Capture the cell that displays the provided text and extract its (X, Y) central coordinate. 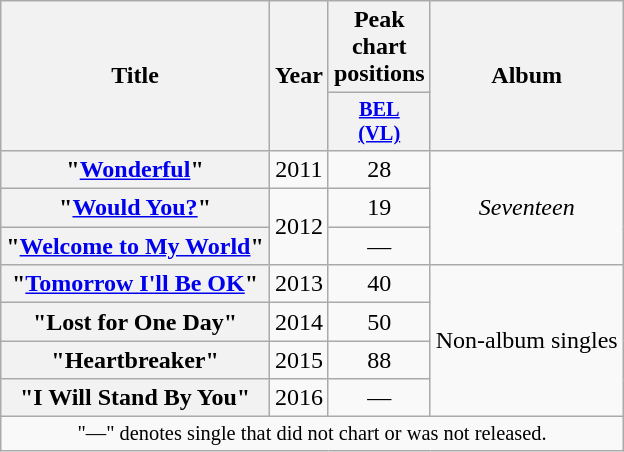
19 (379, 208)
88 (379, 360)
2015 (298, 360)
"Welcome to My World" (136, 246)
"Heartbreaker" (136, 360)
"I Will Stand By You" (136, 398)
2013 (298, 284)
Album (526, 76)
2012 (298, 227)
Non-album singles (526, 341)
28 (379, 169)
50 (379, 322)
40 (379, 284)
Peak chart positions (379, 47)
Year (298, 76)
2011 (298, 169)
"—" denotes single that did not chart or was not released. (312, 434)
"Tomorrow I'll Be OK" (136, 284)
Title (136, 76)
2014 (298, 322)
Seventeen (526, 207)
"Lost for One Day" (136, 322)
2016 (298, 398)
"Would You?" (136, 208)
BEL(VL) (379, 122)
"Wonderful" (136, 169)
